Provide the (x, y) coordinate of the cell's center where the given text is located.  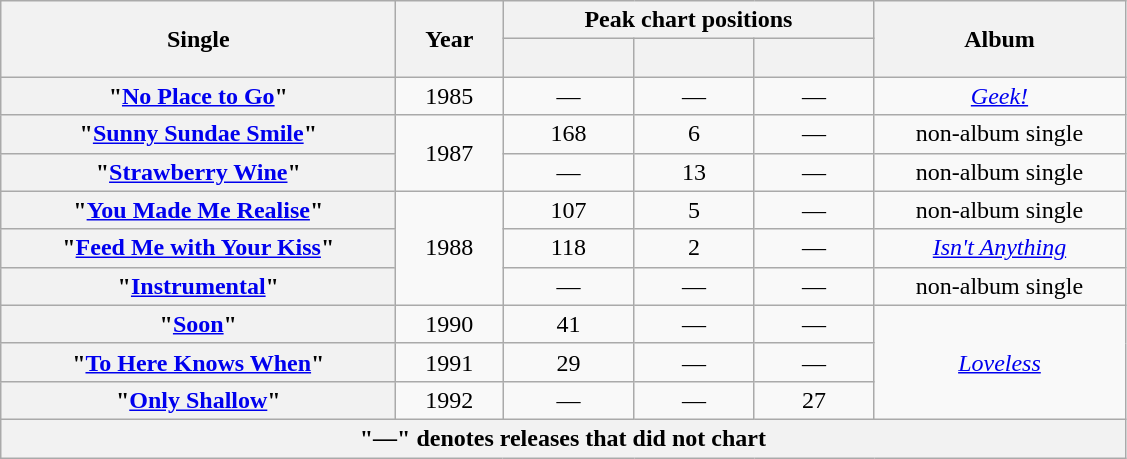
27 (814, 400)
1991 (450, 362)
1992 (450, 400)
"Instrumental" (198, 286)
"To Here Knows When" (198, 362)
13 (694, 172)
Peak chart positions (688, 20)
107 (568, 210)
"Soon" (198, 324)
1990 (450, 324)
Loveless (1000, 362)
1985 (450, 96)
"Strawberry Wine" (198, 172)
Single (198, 39)
"Sunny Sundae Smile" (198, 134)
5 (694, 210)
2 (694, 248)
29 (568, 362)
118 (568, 248)
Geek! (1000, 96)
"You Made Me Realise" (198, 210)
"Feed Me with Your Kiss" (198, 248)
Isn't Anything (1000, 248)
1988 (450, 248)
1987 (450, 153)
"Only Shallow" (198, 400)
6 (694, 134)
"—" denotes releases that did not chart (563, 438)
168 (568, 134)
Year (450, 39)
Album (1000, 39)
"No Place to Go" (198, 96)
41 (568, 324)
